Locate the cell with the specified text and output its (X, Y) center coordinate. 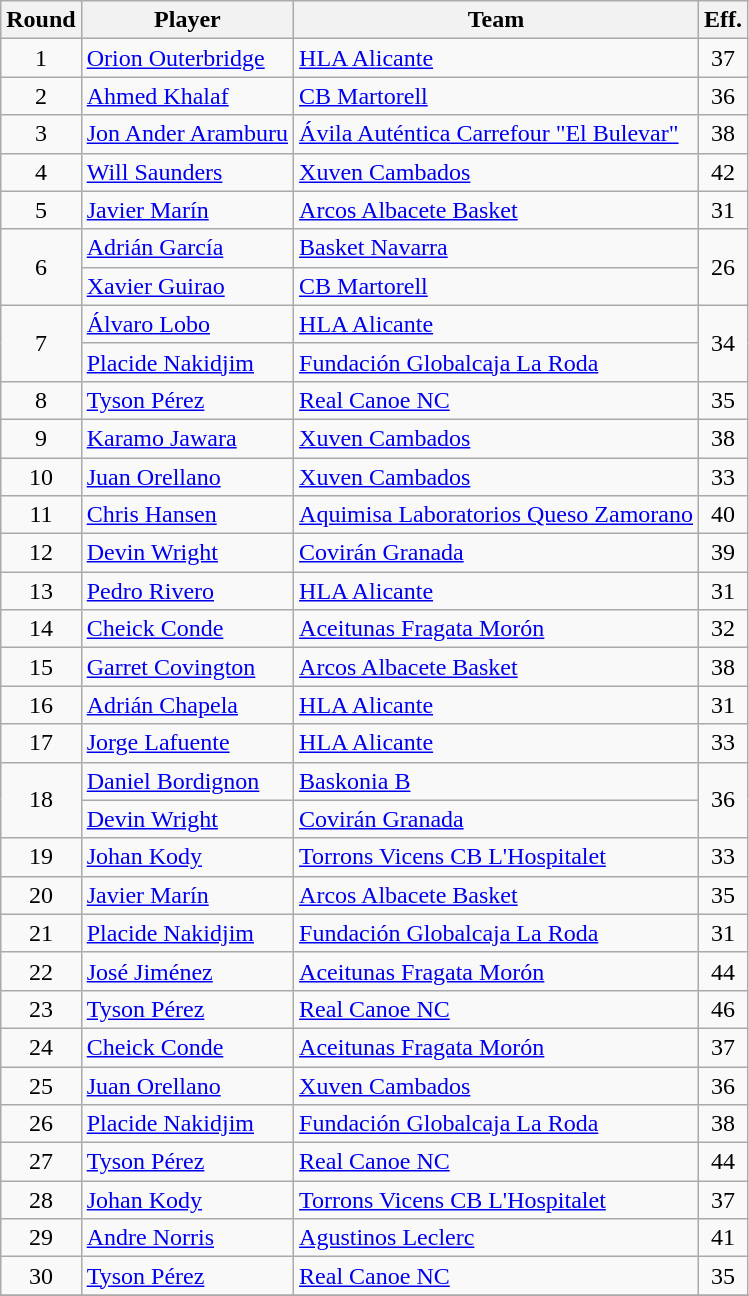
9 (41, 438)
Round (41, 20)
Ahmed Khalaf (187, 96)
28 (41, 1200)
5 (41, 210)
Xavier Guirao (187, 286)
24 (41, 1047)
Team (496, 20)
41 (724, 1238)
15 (41, 667)
Adrián García (187, 248)
Eff. (724, 20)
7 (41, 343)
Pedro Rivero (187, 591)
Orion Outerbridge (187, 58)
42 (724, 172)
17 (41, 743)
Andre Norris (187, 1238)
Will Saunders (187, 172)
Karamo Jawara (187, 438)
6 (41, 267)
32 (724, 629)
Baskonia B (496, 781)
10 (41, 477)
Álvaro Lobo (187, 324)
Jorge Lafuente (187, 743)
Basket Navarra (496, 248)
30 (41, 1276)
1 (41, 58)
3 (41, 134)
Agustinos Leclerc (496, 1238)
39 (724, 553)
12 (41, 553)
22 (41, 971)
46 (724, 1009)
23 (41, 1009)
Aquimisa Laboratorios Queso Zamorano (496, 515)
Player (187, 20)
34 (724, 343)
2 (41, 96)
4 (41, 172)
13 (41, 591)
Adrián Chapela (187, 705)
José Jiménez (187, 971)
19 (41, 857)
29 (41, 1238)
Garret Covington (187, 667)
25 (41, 1085)
Jon Ander Aramburu (187, 134)
16 (41, 705)
Ávila Auténtica Carrefour "El Bulevar" (496, 134)
8 (41, 400)
11 (41, 515)
Chris Hansen (187, 515)
14 (41, 629)
40 (724, 515)
Daniel Bordignon (187, 781)
27 (41, 1162)
18 (41, 800)
20 (41, 895)
21 (41, 933)
